Extract the [X, Y] coordinate from the center of the cell holding the provided text.  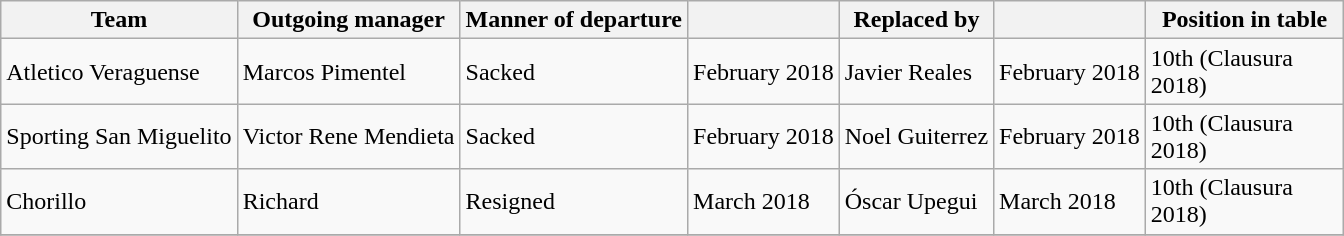
Marcos Pimentel [348, 72]
Manner of departure [574, 20]
Sporting San Miguelito [119, 136]
Atletico Veraguense [119, 72]
Chorillo [119, 202]
Team [119, 20]
Replaced by [916, 20]
Position in table [1244, 20]
Victor Rene Mendieta [348, 136]
Javier Reales [916, 72]
Richard [348, 202]
Resigned [574, 202]
Outgoing manager [348, 20]
Noel Guiterrez [916, 136]
Óscar Upegui [916, 202]
